Return [X, Y] of the center of cell containing provided text 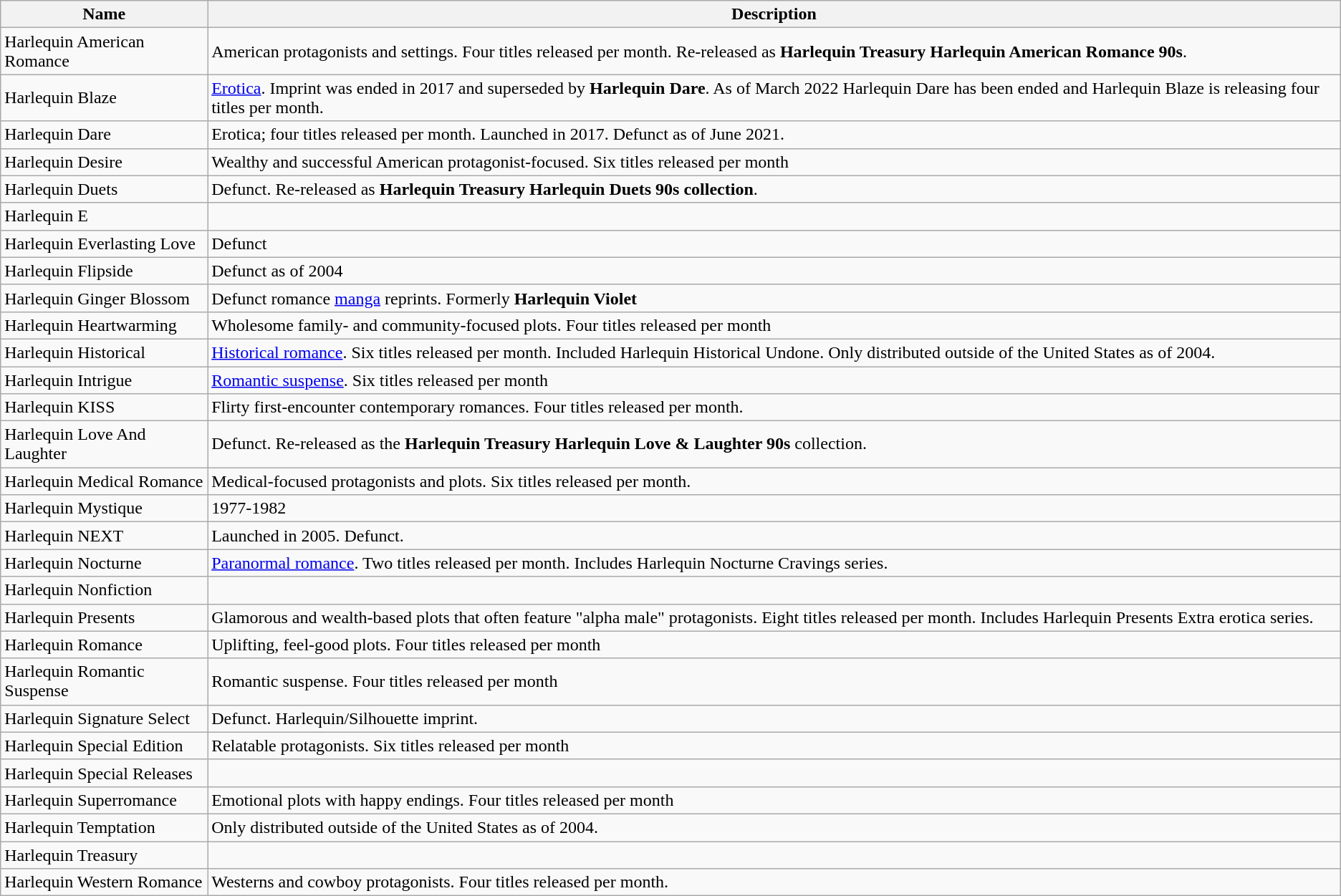
Romantic suspense. Four titles released per month [774, 682]
Harlequin Mystique [105, 509]
Harlequin Dare [105, 135]
Harlequin Heartwarming [105, 325]
Wealthy and successful American protagonist-focused. Six titles released per month [774, 162]
Defunct [774, 244]
Only distributed outside of the United States as of 2004. [774, 827]
Harlequin Intrigue [105, 380]
Harlequin Nocturne [105, 563]
Harlequin Western Romance [105, 882]
Historical romance. Six titles released per month. Included Harlequin Historical Undone. Only distributed outside of the United States as of 2004. [774, 352]
Romantic suspense. Six titles released per month [774, 380]
Flirty first-encounter contemporary romances. Four titles released per month. [774, 408]
Uplifting, feel-good plots. Four titles released per month [774, 645]
Westerns and cowboy protagonists. Four titles released per month. [774, 882]
Paranormal romance. Two titles released per month. Includes Harlequin Nocturne Cravings series. [774, 563]
Harlequin Everlasting Love [105, 244]
Harlequin Presents [105, 617]
Launched in 2005. Defunct. [774, 536]
Harlequin Romantic Suspense [105, 682]
Harlequin Duets [105, 189]
Harlequin Medical Romance [105, 481]
Harlequin Treasury [105, 854]
Defunct. Re-released as Harlequin Treasury Harlequin Duets 90s collection. [774, 189]
Harlequin Blaze [105, 97]
Description [774, 14]
Emotional plots with happy endings. Four titles released per month [774, 800]
Harlequin Nonfiction [105, 590]
Harlequin Temptation [105, 827]
Harlequin Romance [105, 645]
Name [105, 14]
Defunct. Harlequin/Silhouette imprint. [774, 718]
Harlequin Superromance [105, 800]
Defunct romance manga reprints. Formerly Harlequin Violet [774, 298]
Erotica; four titles released per month. Launched in 2017. Defunct as of June 2021. [774, 135]
Harlequin American Romance [105, 52]
Defunct as of 2004 [774, 271]
1977-1982 [774, 509]
American protagonists and settings. Four titles released per month. Re-released as Harlequin Treasury Harlequin American Romance 90s. [774, 52]
Harlequin Desire [105, 162]
Harlequin Signature Select [105, 718]
Medical-focused protagonists and plots. Six titles released per month. [774, 481]
Harlequin E [105, 216]
Relatable protagonists. Six titles released per month [774, 746]
Harlequin Flipside [105, 271]
Harlequin Historical [105, 352]
Defunct. Re-released as the Harlequin Treasury Harlequin Love & Laughter 90s collection. [774, 444]
Harlequin Ginger Blossom [105, 298]
Wholesome family- and community-focused plots. Four titles released per month [774, 325]
Harlequin Love And Laughter [105, 444]
Harlequin Special Edition [105, 746]
Harlequin KISS [105, 408]
Harlequin NEXT [105, 536]
Harlequin Special Releases [105, 773]
